Extract the (x, y) coordinate from the center of the cell holding the provided text.  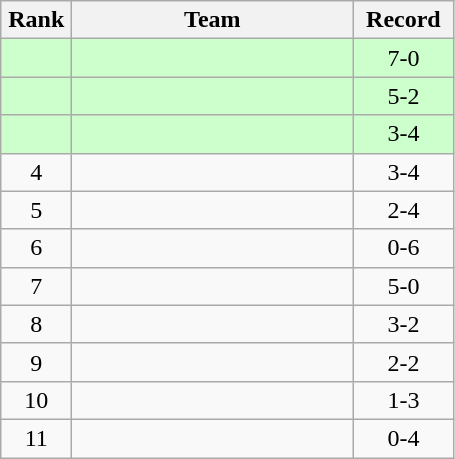
7 (36, 286)
3-2 (404, 324)
7-0 (404, 58)
Team (212, 20)
5-0 (404, 286)
0-6 (404, 248)
6 (36, 248)
1-3 (404, 400)
10 (36, 400)
0-4 (404, 438)
8 (36, 324)
2-4 (404, 210)
9 (36, 362)
4 (36, 172)
5-2 (404, 96)
2-2 (404, 362)
11 (36, 438)
Rank (36, 20)
5 (36, 210)
Record (404, 20)
